Search for the cell housing the specified text and yield its (x, y) center coordinate. 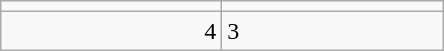
3 (332, 31)
4 (112, 31)
